Locate the cell with the specified text and output its (X, Y) center coordinate. 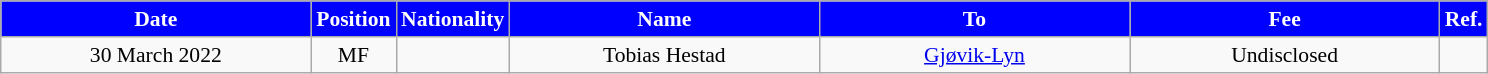
Ref. (1464, 19)
Undisclosed (1285, 55)
MF (354, 55)
Name (664, 19)
Date (156, 19)
Position (354, 19)
Tobias Hestad (664, 55)
Nationality (452, 19)
Gjøvik-Lyn (974, 55)
To (974, 19)
Fee (1285, 19)
30 March 2022 (156, 55)
